Output the [x, y] coordinate of the center of the cell containing the given text.  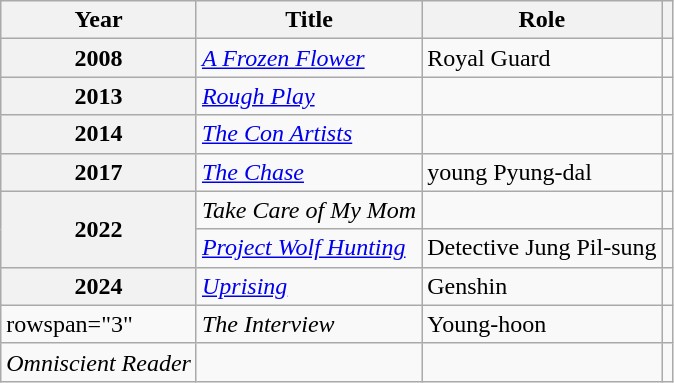
Title [308, 20]
2024 [99, 286]
2022 [99, 229]
Omniscient Reader [99, 362]
A Frozen Flower [308, 58]
Role [542, 20]
Genshin [542, 286]
2008 [99, 58]
Royal Guard [542, 58]
The Chase [308, 172]
Uprising [308, 286]
Rough Play [308, 96]
Project Wolf Hunting [308, 248]
Detective Jung Pil-sung [542, 248]
Young-hoon [542, 324]
2017 [99, 172]
The Interview [308, 324]
young Pyung-dal [542, 172]
The Con Artists [308, 134]
Take Care of My Mom [308, 210]
2013 [99, 96]
Year [99, 20]
rowspan="3" [99, 324]
2014 [99, 134]
